Locate the cell with the specified text and output its [x, y] center coordinate. 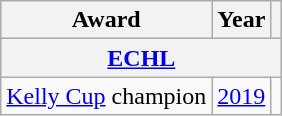
Award [106, 20]
2019 [242, 96]
Kelly Cup champion [106, 96]
ECHL [142, 58]
Year [242, 20]
